Output the [x, y] coordinate of the center of the cell containing the given text.  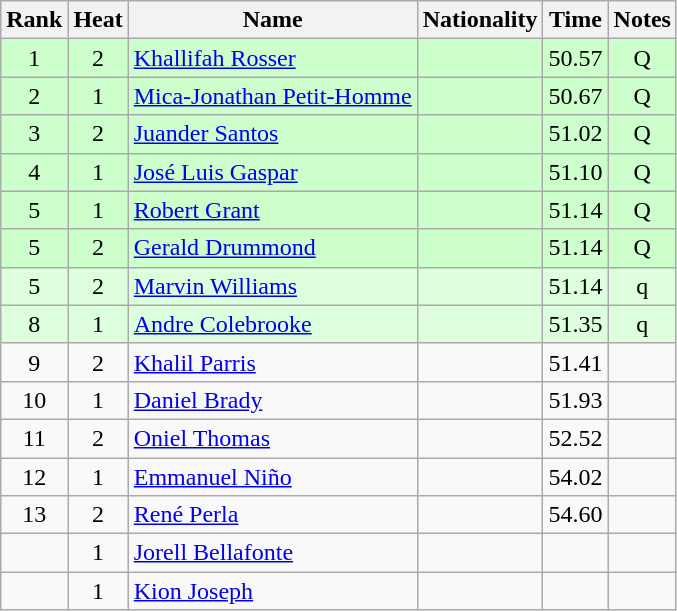
Andre Colebrooke [272, 324]
Rank [34, 20]
Heat [98, 20]
50.67 [576, 96]
8 [34, 324]
Emmanuel Niño [272, 477]
3 [34, 134]
52.52 [576, 438]
Jorell Bellafonte [272, 553]
Marvin Williams [272, 286]
54.02 [576, 477]
54.60 [576, 515]
Time [576, 20]
11 [34, 438]
Mica-Jonathan Petit-Homme [272, 96]
Kion Joseph [272, 591]
Khallifah Rosser [272, 58]
51.41 [576, 362]
51.35 [576, 324]
José Luis Gaspar [272, 172]
9 [34, 362]
René Perla [272, 515]
51.10 [576, 172]
4 [34, 172]
Notes [642, 20]
10 [34, 400]
13 [34, 515]
51.93 [576, 400]
12 [34, 477]
50.57 [576, 58]
51.02 [576, 134]
Oniel Thomas [272, 438]
Robert Grant [272, 210]
Juander Santos [272, 134]
Daniel Brady [272, 400]
Gerald Drummond [272, 248]
Khalil Parris [272, 362]
Nationality [480, 20]
Name [272, 20]
